Locate the cell with the specified text and output its (x, y) center coordinate. 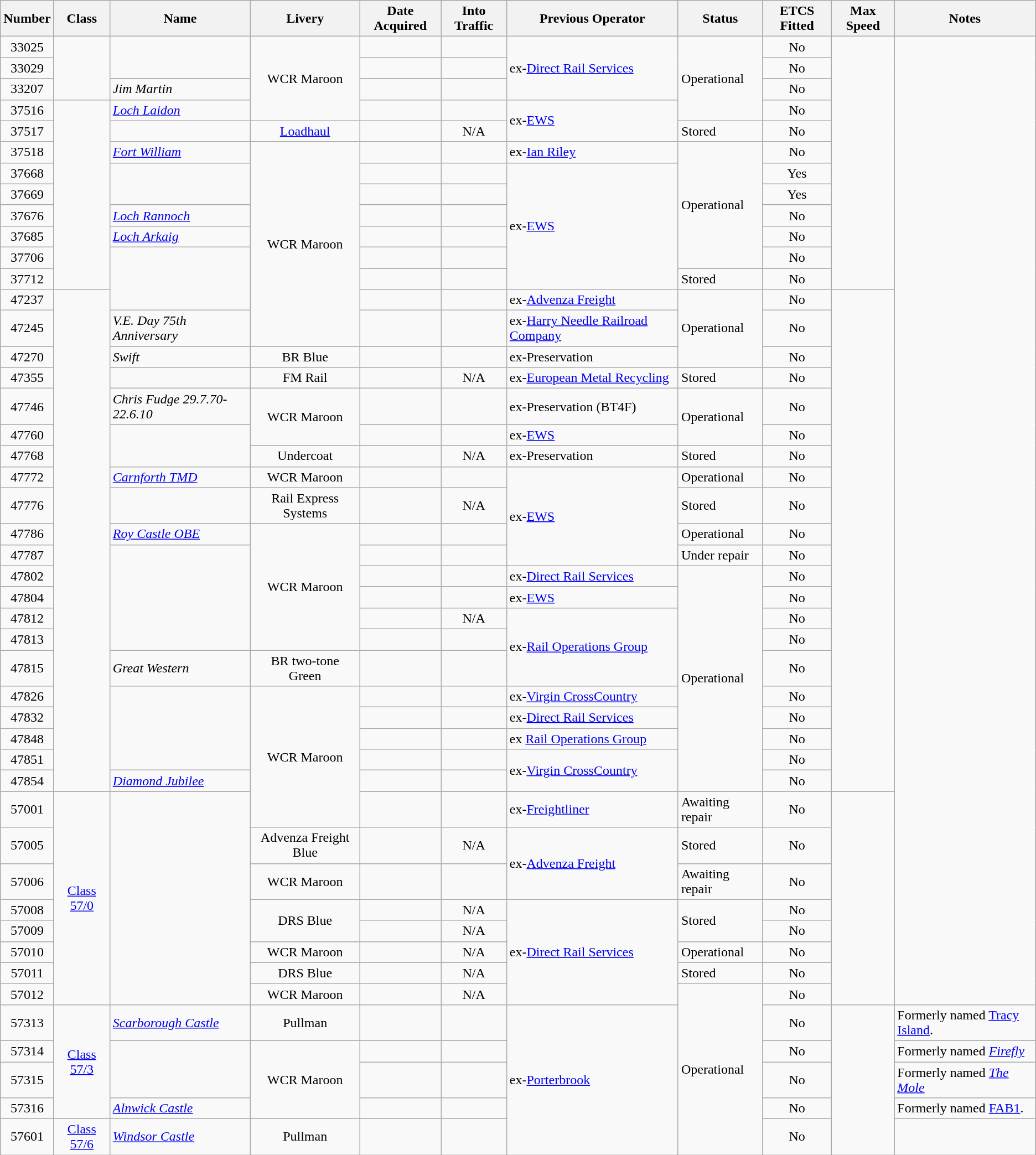
57006 (27, 881)
Carnforth TMD (180, 477)
57010 (27, 952)
47804 (27, 597)
Livery (305, 19)
ex Rail Operations Group (592, 739)
Formerly named FAB1. (965, 1109)
Formerly named Firefly (965, 1051)
FM Rail (305, 378)
57008 (27, 910)
37518 (27, 152)
47355 (27, 378)
47813 (27, 639)
47786 (27, 534)
ex-Preservation (BT4F) (592, 406)
Jim Martin (180, 89)
57005 (27, 846)
Loch Rannoch (180, 215)
Class (82, 19)
ex-Freightliner (592, 809)
V.E. Day 75th Anniversary (180, 329)
ex-Harry Needle Railroad Company (592, 329)
47802 (27, 576)
Notes (965, 19)
57009 (27, 931)
Name (180, 19)
Windsor Castle (180, 1137)
BR two-tone Green (305, 667)
Loch Laidon (180, 110)
47787 (27, 555)
ex-Porterbrook (592, 1079)
33029 (27, 68)
37669 (27, 194)
37676 (27, 215)
57315 (27, 1079)
47776 (27, 506)
Under repair (720, 555)
33207 (27, 89)
Previous Operator (592, 19)
47746 (27, 406)
Great Western (180, 667)
47768 (27, 456)
47815 (27, 667)
47237 (27, 300)
Undercoat (305, 456)
Class 57/0 (82, 898)
Roy Castle OBE (180, 534)
57012 (27, 994)
Alnwick Castle (180, 1109)
37668 (27, 173)
37516 (27, 110)
Swift (180, 357)
ETCS Fitted (797, 19)
Number (27, 19)
47851 (27, 760)
ex-European Metal Recycling (592, 378)
Date Acquired (401, 19)
47245 (27, 329)
ex-Ian Riley (592, 152)
Diamond Jubilee (180, 781)
37706 (27, 257)
Formerly named The Mole (965, 1079)
57316 (27, 1109)
37685 (27, 236)
37712 (27, 278)
Formerly named Tracy Island. (965, 1023)
Into Traffic (474, 19)
47270 (27, 357)
37517 (27, 131)
Loadhaul (305, 131)
BR Blue (305, 357)
47812 (27, 618)
Advenza Freight Blue (305, 846)
Chris Fudge 29.7.70-22.6.10 (180, 406)
ex-Rail Operations Group (592, 646)
Max Speed (863, 19)
Class 57/3 (82, 1061)
47848 (27, 739)
57011 (27, 973)
47826 (27, 697)
Class 57/6 (82, 1137)
47854 (27, 781)
47772 (27, 477)
57313 (27, 1023)
57314 (27, 1051)
Fort William (180, 152)
57601 (27, 1137)
Rail Express Systems (305, 506)
Status (720, 19)
57001 (27, 809)
Loch Arkaig (180, 236)
47760 (27, 435)
47832 (27, 718)
Scarborough Castle (180, 1023)
33025 (27, 47)
